Extract the [X, Y] coordinate from the center of the cell holding the provided text.  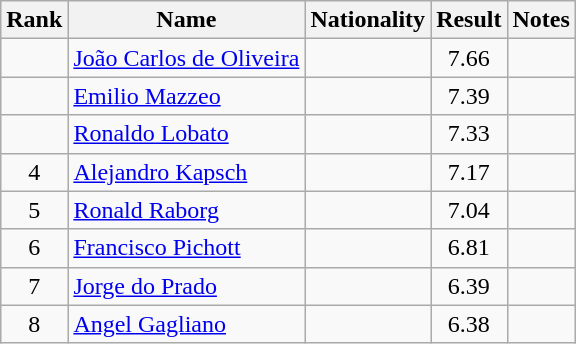
7.66 [469, 58]
7.39 [469, 96]
7.04 [469, 210]
6.38 [469, 324]
7.33 [469, 134]
Emilio Mazzeo [186, 96]
Name [186, 20]
5 [34, 210]
6 [34, 248]
Francisco Pichott [186, 248]
6.39 [469, 286]
Angel Gagliano [186, 324]
7 [34, 286]
Ronald Raborg [186, 210]
7.17 [469, 172]
Alejandro Kapsch [186, 172]
Ronaldo Lobato [186, 134]
6.81 [469, 248]
4 [34, 172]
Jorge do Prado [186, 286]
Rank [34, 20]
Notes [541, 20]
Result [469, 20]
João Carlos de Oliveira [186, 58]
8 [34, 324]
Nationality [368, 20]
